Extract the (x, y) coordinate from the center of the cell holding the provided text.  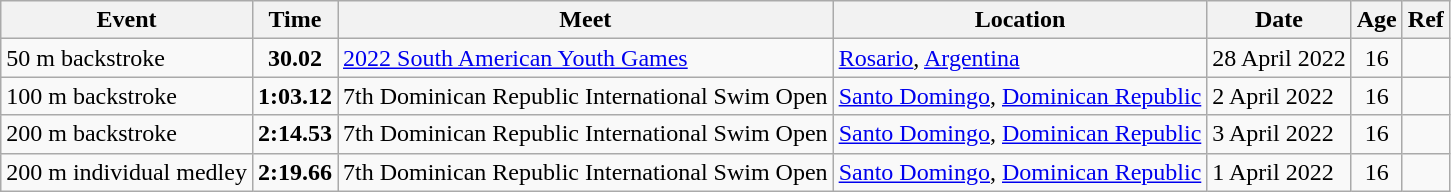
200 m backstroke (127, 134)
Ref (1426, 20)
200 m individual medley (127, 172)
2:14.53 (294, 134)
Rosario, Argentina (1020, 58)
1 April 2022 (1279, 172)
2 April 2022 (1279, 96)
Event (127, 20)
100 m backstroke (127, 96)
Location (1020, 20)
2:19.66 (294, 172)
Meet (586, 20)
2022 South American Youth Games (586, 58)
30.02 (294, 58)
50 m backstroke (127, 58)
Date (1279, 20)
Time (294, 20)
3 April 2022 (1279, 134)
28 April 2022 (1279, 58)
Age (1376, 20)
1:03.12 (294, 96)
